Pinpoint the cell where the given text exists, returning its [X, Y] midpoint coordinate. 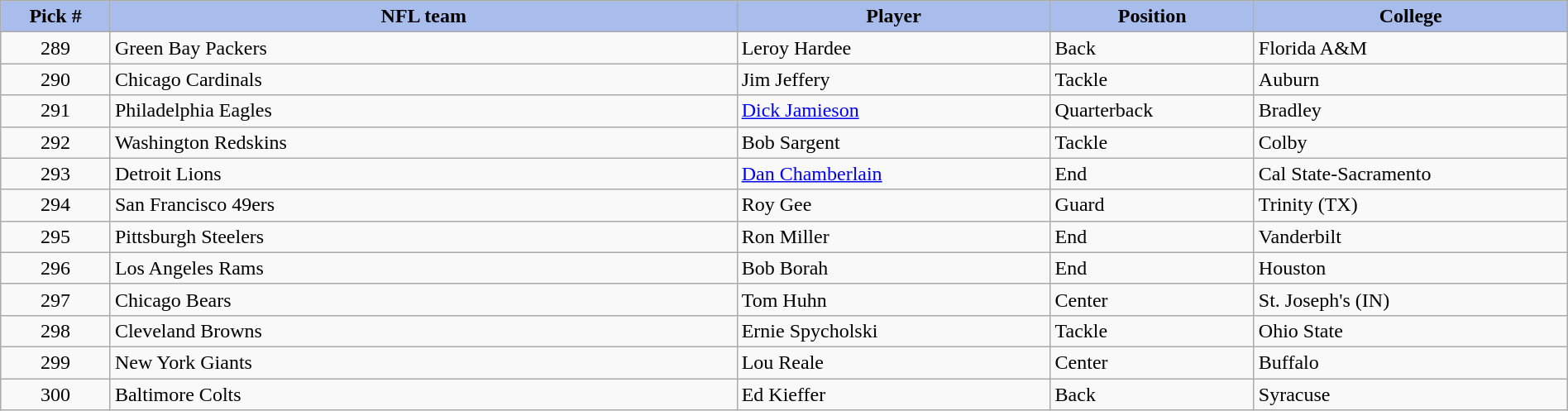
296 [56, 268]
Vanderbilt [1411, 237]
Lou Reale [893, 362]
Baltimore Colts [423, 394]
Roy Gee [893, 205]
New York Giants [423, 362]
Auburn [1411, 79]
Quarterback [1152, 111]
Bradley [1411, 111]
Syracuse [1411, 394]
Pick # [56, 17]
Ed Kieffer [893, 394]
Guard [1152, 205]
292 [56, 142]
Player [893, 17]
293 [56, 174]
Bob Sargent [893, 142]
Ron Miller [893, 237]
San Francisco 49ers [423, 205]
Trinity (TX) [1411, 205]
291 [56, 111]
Ernie Spycholski [893, 331]
289 [56, 48]
Houston [1411, 268]
Ohio State [1411, 331]
Cal State-Sacramento [1411, 174]
294 [56, 205]
300 [56, 394]
Leroy Hardee [893, 48]
Chicago Cardinals [423, 79]
Washington Redskins [423, 142]
Florida A&M [1411, 48]
Jim Jeffery [893, 79]
290 [56, 79]
College [1411, 17]
Position [1152, 17]
Colby [1411, 142]
Detroit Lions [423, 174]
Tom Huhn [893, 299]
299 [56, 362]
298 [56, 331]
Bob Borah [893, 268]
Green Bay Packers [423, 48]
St. Joseph's (IN) [1411, 299]
297 [56, 299]
295 [56, 237]
Cleveland Browns [423, 331]
Pittsburgh Steelers [423, 237]
Chicago Bears [423, 299]
Los Angeles Rams [423, 268]
Dan Chamberlain [893, 174]
Buffalo [1411, 362]
NFL team [423, 17]
Dick Jamieson [893, 111]
Philadelphia Eagles [423, 111]
